Locate the cell with the specified text and output its [X, Y] center coordinate. 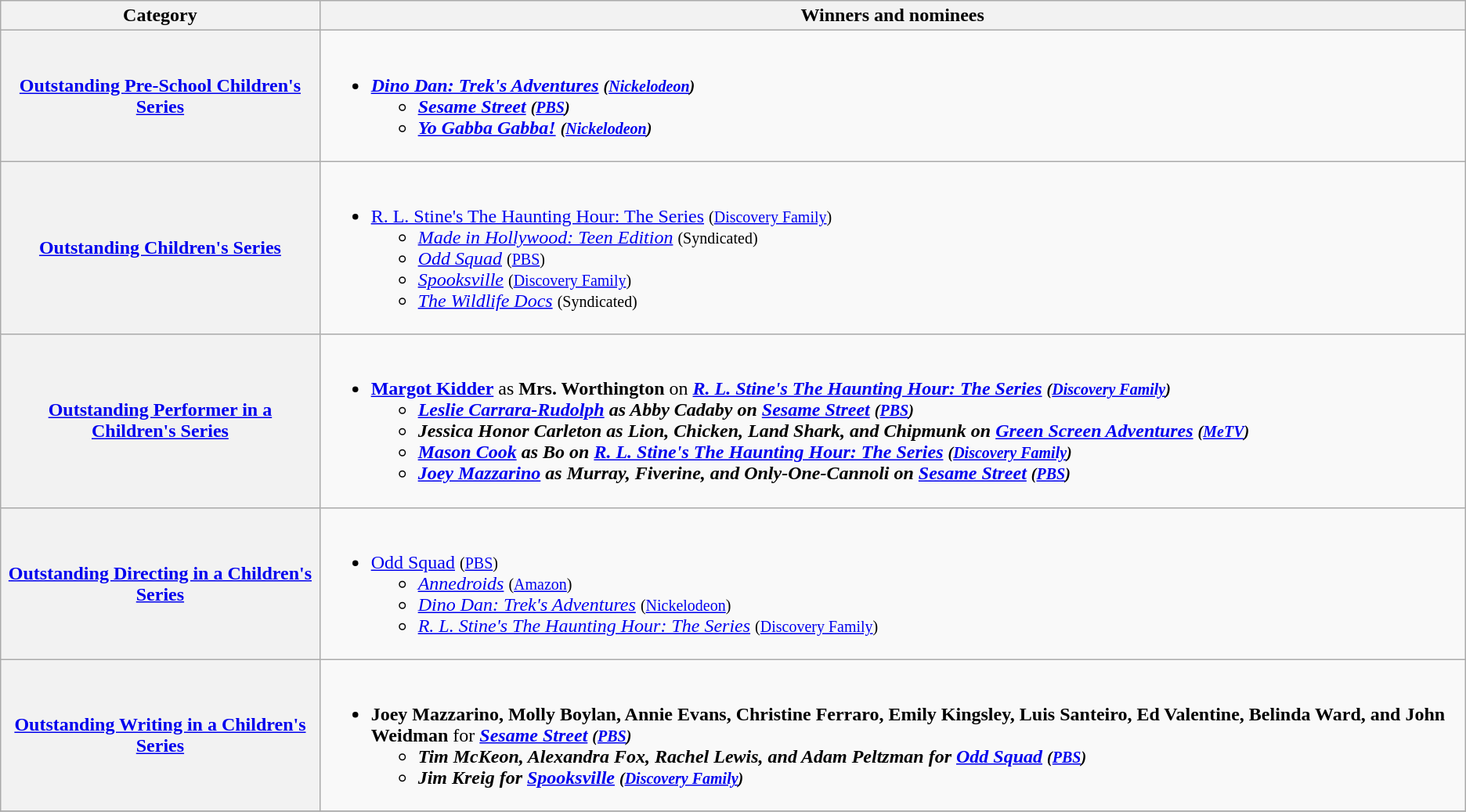
Outstanding Pre-School Children's Series [160, 96]
Odd Squad (PBS)Annedroids (Amazon)Dino Dan: Trek's Adventures (Nickelodeon)R. L. Stine's The Haunting Hour: The Series (Discovery Family) [893, 583]
Outstanding Children's Series [160, 247]
Outstanding Writing in a Children's Series [160, 735]
Category [160, 16]
Winners and nominees [893, 16]
Outstanding Performer in a Children's Series [160, 421]
Dino Dan: Trek's Adventures (Nickelodeon)Sesame Street (PBS)Yo Gabba Gabba! (Nickelodeon) [893, 96]
Outstanding Directing in a Children's Series [160, 583]
